Return (X, Y) of the center of cell containing provided text 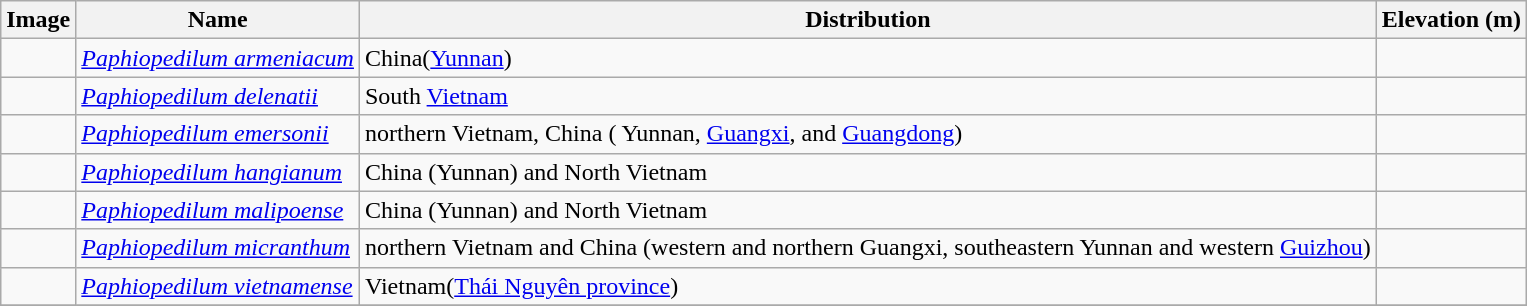
northern Vietnam and China (western and northern Guangxi, southeastern Yunnan and western Guizhou) (868, 248)
Paphiopedilum micranthum (218, 248)
Paphiopedilum malipoense (218, 210)
Name (218, 20)
South Vietnam (868, 96)
Paphiopedilum armeniacum (218, 58)
Distribution (868, 20)
Paphiopedilum emersonii (218, 134)
Elevation (m) (1451, 20)
northern Vietnam, China ( Yunnan, Guangxi, and Guangdong) (868, 134)
Paphiopedilum vietnamense (218, 286)
Vietnam(Thái Nguyên province) (868, 286)
China(Yunnan) (868, 58)
Paphiopedilum delenatii (218, 96)
Paphiopedilum hangianum (218, 172)
Image (38, 20)
